Find where the given text appears and provide that cell's center as (x, y) coordinate. 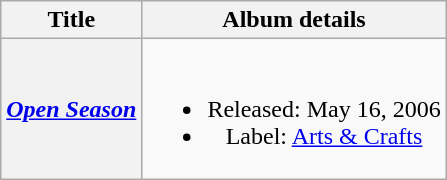
Released: May 16, 2006Label: Arts & Crafts (294, 109)
Album details (294, 20)
Open Season (72, 109)
Title (72, 20)
